Output the [x, y] coordinate of the center of the cell containing the given text.  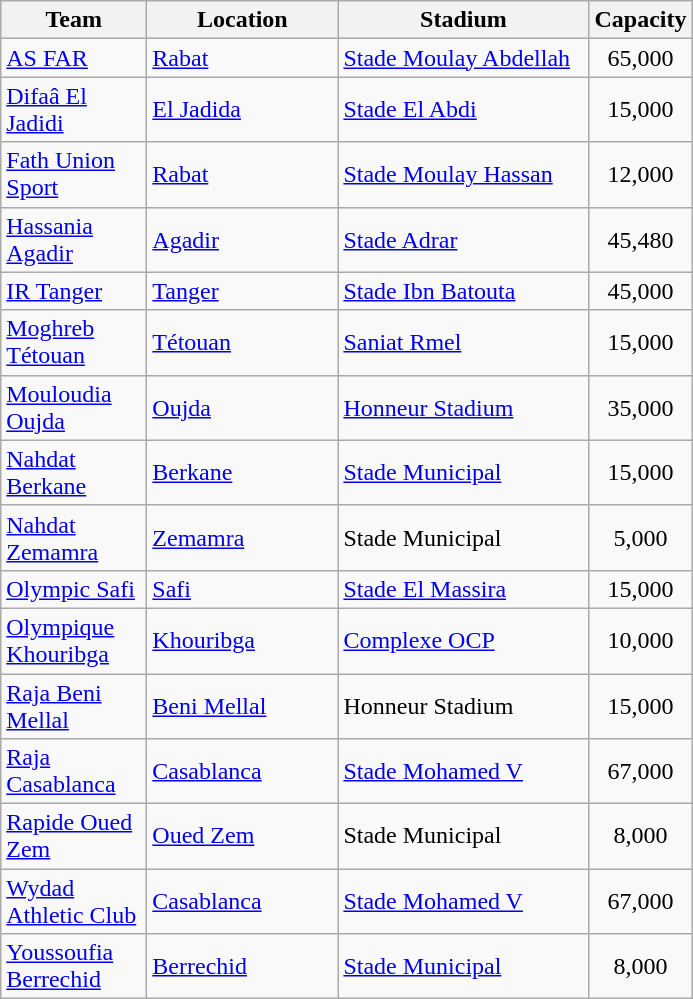
Complexe OCP [464, 640]
45,480 [640, 240]
Mouloudia Oujda [74, 408]
Team [74, 20]
Oujda [242, 408]
35,000 [640, 408]
Olympique Khouribga [74, 640]
Capacity [640, 20]
Fath Union Sport [74, 174]
Wydad Athletic Club [74, 902]
Khouribga [242, 640]
Safi [242, 589]
El Jadida [242, 110]
65,000 [640, 58]
Difaâ El Jadidi [74, 110]
10,000 [640, 640]
Stadium [464, 20]
5,000 [640, 538]
45,000 [640, 291]
Stade El Massira [464, 589]
Berrechid [242, 966]
Stade Ibn Batouta [464, 291]
Oued Zem [242, 836]
Youssoufia Berrechid [74, 966]
Olympic Safi [74, 589]
Stade El Abdi [464, 110]
Saniat Rmel [464, 342]
AS FAR [74, 58]
Nahdat Zemamra [74, 538]
Berkane [242, 472]
Tétouan [242, 342]
Stade Moulay Abdellah [464, 58]
Beni Mellal [242, 706]
Tanger [242, 291]
Raja Beni Mellal [74, 706]
Rapide Oued Zem [74, 836]
Location [242, 20]
Hassania Agadir [74, 240]
Zemamra [242, 538]
IR Tanger [74, 291]
Stade Adrar [464, 240]
Stade Moulay Hassan [464, 174]
Agadir [242, 240]
12,000 [640, 174]
Moghreb Tétouan [74, 342]
Raja Casablanca [74, 772]
Nahdat Berkane [74, 472]
